Search for the cell housing the specified text and yield its [X, Y] center coordinate. 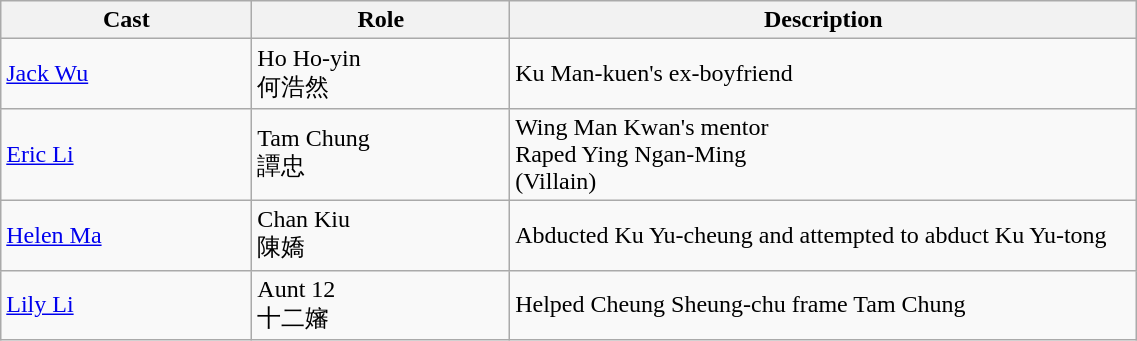
Eric Li [126, 154]
Tam Chung譚忠 [381, 154]
Ho Ho-yin何浩然 [381, 74]
Aunt 12十二嬸 [381, 305]
Abducted Ku Yu-cheung and attempted to abduct Ku Yu-tong [824, 235]
Cast [126, 20]
Helen Ma [126, 235]
Chan Kiu陳嬌 [381, 235]
Jack Wu [126, 74]
Role [381, 20]
Ku Man-kuen's ex-boyfriend [824, 74]
Lily Li [126, 305]
Description [824, 20]
Helped Cheung Sheung-chu frame Tam Chung [824, 305]
Wing Man Kwan's mentor Raped Ying Ngan-Ming (Villain) [824, 154]
